For the text-containing cell, return its midpoint in [x, y] coordinate format. 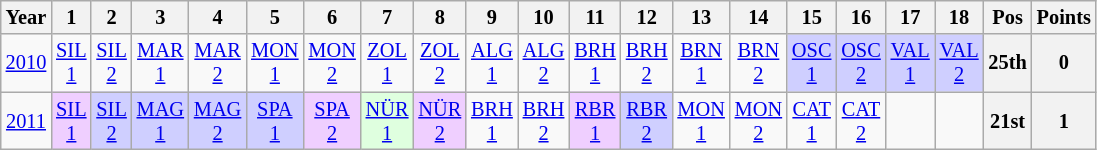
CAT2 [860, 121]
14 [758, 17]
MAG1 [160, 121]
MAR2 [218, 63]
12 [647, 17]
NÜR2 [440, 121]
Points [1064, 17]
6 [332, 17]
11 [595, 17]
Pos [1008, 17]
21st [1008, 121]
BRN1 [700, 63]
3 [160, 17]
OSC2 [860, 63]
MAR1 [160, 63]
Year [26, 17]
ALG2 [544, 63]
5 [274, 17]
OSC1 [812, 63]
10 [544, 17]
RBR1 [595, 121]
2011 [26, 121]
4 [218, 17]
25th [1008, 63]
SPA1 [274, 121]
16 [860, 17]
2 [111, 17]
VAL1 [910, 63]
SPA2 [332, 121]
ZOL2 [440, 63]
CAT1 [812, 121]
ZOL1 [388, 63]
ALG1 [492, 63]
BRN2 [758, 63]
2010 [26, 63]
13 [700, 17]
18 [960, 17]
15 [812, 17]
NÜR1 [388, 121]
MAG2 [218, 121]
8 [440, 17]
17 [910, 17]
RBR2 [647, 121]
VAL2 [960, 63]
7 [388, 17]
0 [1064, 63]
9 [492, 17]
